Search for the cell housing the specified text and yield its (X, Y) center coordinate. 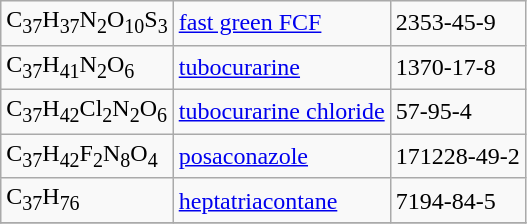
1370-17-8 (458, 67)
7194-84-5 (458, 200)
tubocurarine chloride (282, 111)
posaconazole (282, 156)
tubocurarine (282, 67)
C37H37N2O10S3 (87, 23)
C37H41N2O6 (87, 67)
57-95-4 (458, 111)
C37H42F2N8O4 (87, 156)
fast green FCF (282, 23)
C37H42Cl2N2O6 (87, 111)
C37H76 (87, 200)
171228-49-2 (458, 156)
2353-45-9 (458, 23)
heptatriacontane (282, 200)
